For the text-containing cell, return its midpoint in (X, Y) coordinate format. 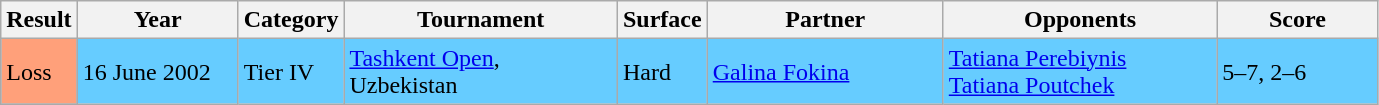
Surface (662, 20)
Hard (662, 72)
Tier IV (291, 72)
Score (1298, 20)
Loss (39, 72)
Category (291, 20)
5–7, 2–6 (1298, 72)
Opponents (1080, 20)
Tatiana Perebiynis Tatiana Poutchek (1080, 72)
Partner (825, 20)
Galina Fokina (825, 72)
Tashkent Open, Uzbekistan (481, 72)
Result (39, 20)
16 June 2002 (158, 72)
Tournament (481, 20)
Year (158, 20)
